Return (x, y) of the center of cell containing provided text 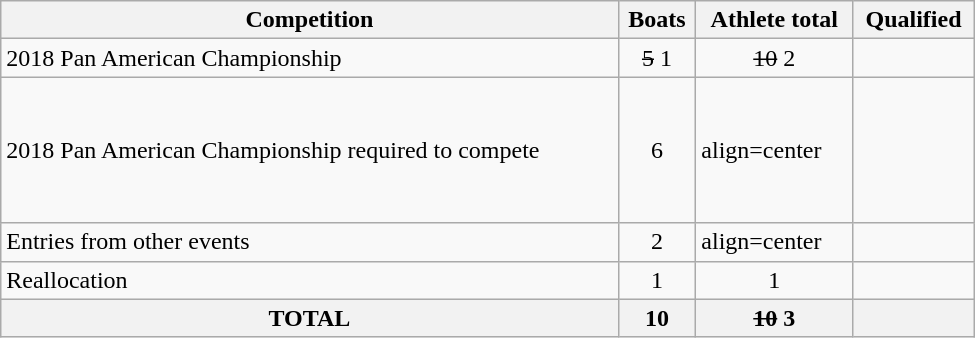
2018 Pan American Championship (310, 58)
2018 Pan American Championship required to compete (310, 150)
10 3 (774, 318)
10 (657, 318)
Boats (657, 20)
TOTAL (310, 318)
2 (657, 242)
Athlete total (774, 20)
Competition (310, 20)
5 1 (657, 58)
6 (657, 150)
Qualified (914, 20)
Reallocation (310, 280)
10 2 (774, 58)
Entries from other events (310, 242)
